Provide the (X, Y) coordinate of the cell's center where the given text is located.  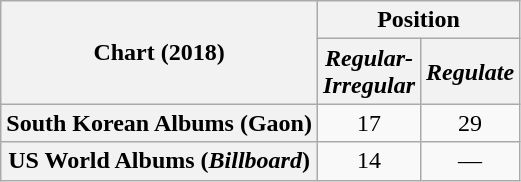
Position (418, 20)
Regular-Irregular (368, 72)
14 (368, 161)
17 (368, 123)
29 (470, 123)
US World Albums (Billboard) (160, 161)
South Korean Albums (Gaon) (160, 123)
— (470, 161)
Chart (2018) (160, 52)
Regulate (470, 72)
